Return [X, Y] of the center of cell containing provided text 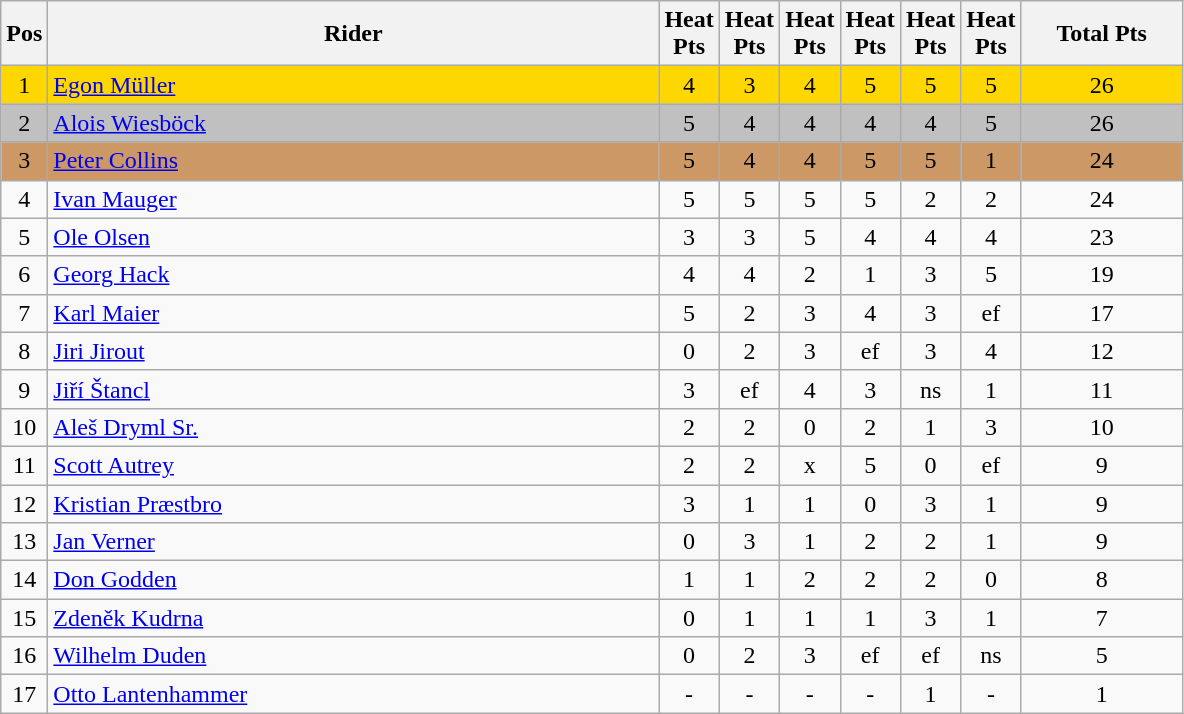
Don Godden [354, 580]
Ole Olsen [354, 237]
Jiří Štancl [354, 389]
Wilhelm Duden [354, 656]
Karl Maier [354, 313]
13 [24, 542]
Total Pts [1102, 34]
x [810, 465]
6 [24, 275]
Jiri Jirout [354, 351]
Jan Verner [354, 542]
16 [24, 656]
Otto Lantenhammer [354, 694]
Peter Collins [354, 161]
Egon Müller [354, 85]
Zdeněk Kudrna [354, 618]
14 [24, 580]
Rider [354, 34]
Georg Hack [354, 275]
Alois Wiesböck [354, 123]
15 [24, 618]
Ivan Mauger [354, 199]
Aleš Dryml Sr. [354, 427]
19 [1102, 275]
23 [1102, 237]
Kristian Præstbro [354, 503]
Scott Autrey [354, 465]
Pos [24, 34]
